Output the (X, Y) coordinate of the center of the cell containing the given text.  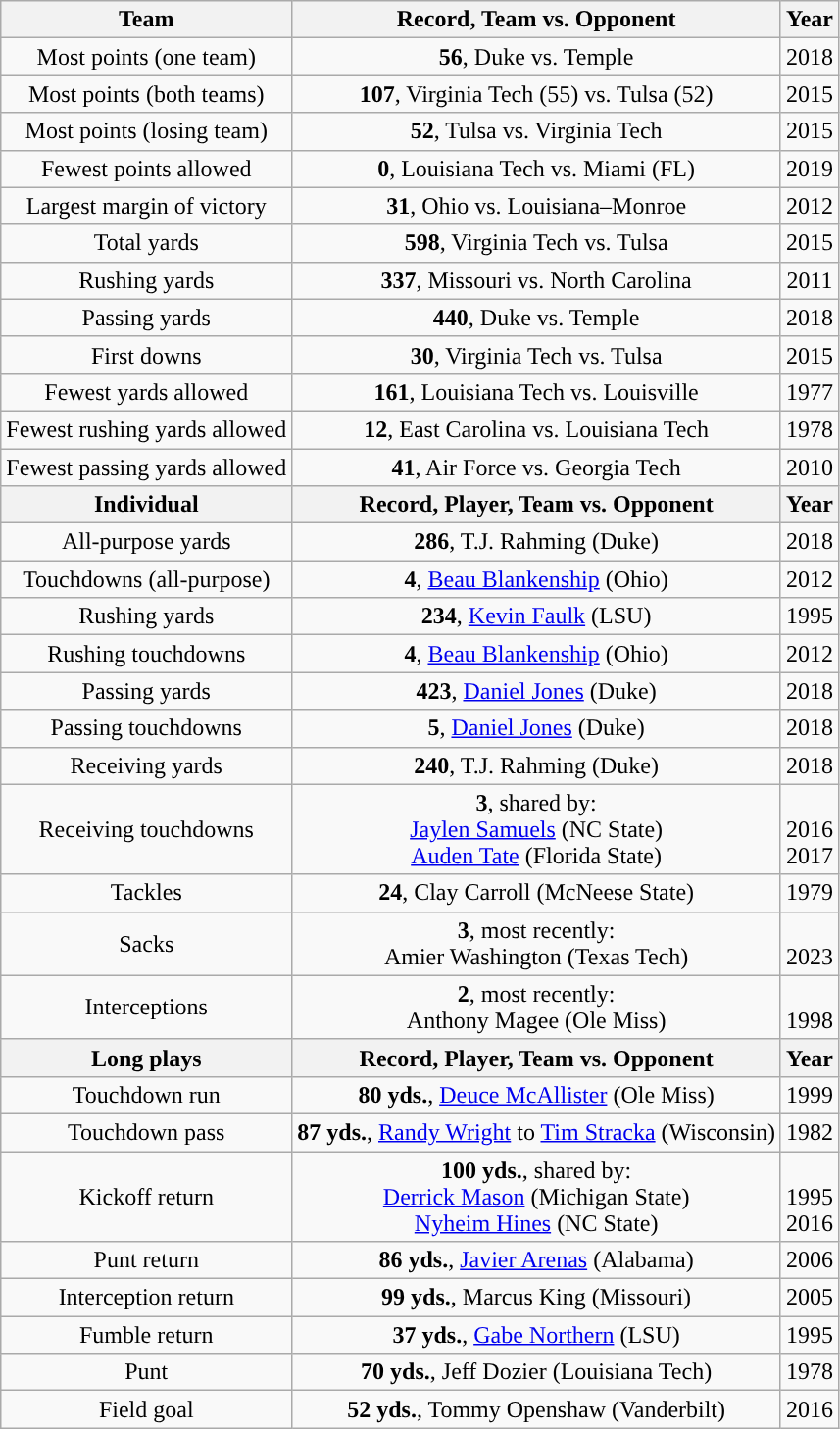
3, shared by:Jaylen Samuels (NC State)Auden Tate (Florida State) (537, 829)
2019 (810, 169)
Sacks (147, 943)
Field goal (147, 1409)
Kickoff return (147, 1196)
1982 (810, 1132)
2005 (810, 1298)
70 yds., Jeff Dozier (Louisiana Tech) (537, 1372)
Fumble return (147, 1335)
1977 (810, 392)
2016 (810, 1409)
1998 (810, 1008)
100 yds., shared by:Derrick Mason (Michigan State)Nyheim Hines (NC State) (537, 1196)
Tackles (147, 893)
52 yds., Tommy Openshaw (Vanderbilt) (537, 1409)
1979 (810, 893)
52, Tulsa vs. Virginia Tech (537, 131)
31, Ohio vs. Louisiana–Monroe (537, 206)
Rushing touchdowns (147, 654)
56, Duke vs. Temple (537, 57)
Most points (one team) (147, 57)
Fewest yards allowed (147, 392)
37 yds., Gabe Northern (LSU) (537, 1335)
5, Daniel Jones (Duke) (537, 728)
Largest margin of victory (147, 206)
Touchdown run (147, 1095)
99 yds., Marcus King (Missouri) (537, 1298)
Punt return (147, 1260)
Interceptions (147, 1008)
Interception return (147, 1298)
30, Virginia Tech vs. Tulsa (537, 355)
20162017 (810, 829)
24, Clay Carroll (McNeese State) (537, 893)
87 yds., Randy Wright to Tim Stracka (Wisconsin) (537, 1132)
Team (147, 20)
Passing touchdowns (147, 728)
Record, Team vs. Opponent (537, 20)
1999 (810, 1095)
337, Missouri vs. North Carolina (537, 280)
Individual (147, 505)
Total yards (147, 243)
234, Kevin Faulk (LSU) (537, 616)
All-purpose yards (147, 542)
598, Virginia Tech vs. Tulsa (537, 243)
Punt (147, 1372)
107, Virginia Tech (55) vs. Tulsa (52) (537, 94)
2006 (810, 1260)
161, Louisiana Tech vs. Louisville (537, 392)
Long plays (147, 1058)
Most points (losing team) (147, 131)
12, East Carolina vs. Louisiana Tech (537, 429)
Fewest rushing yards allowed (147, 429)
86 yds., Javier Arenas (Alabama) (537, 1260)
Fewest passing yards allowed (147, 468)
440, Duke vs. Temple (537, 318)
0, Louisiana Tech vs. Miami (FL) (537, 169)
Receiving touchdowns (147, 829)
423, Daniel Jones (Duke) (537, 691)
286, T.J. Rahming (Duke) (537, 542)
Touchdown pass (147, 1132)
240, T.J. Rahming (Duke) (537, 765)
2011 (810, 280)
2010 (810, 468)
3, most recently:Amier Washington (Texas Tech) (537, 943)
80 yds., Deuce McAllister (Ole Miss) (537, 1095)
41, Air Force vs. Georgia Tech (537, 468)
Touchdowns (all-purpose) (147, 579)
19952016 (810, 1196)
Fewest points allowed (147, 169)
First downs (147, 355)
Receiving yards (147, 765)
2, most recently:Anthony Magee (Ole Miss) (537, 1008)
2023 (810, 943)
Most points (both teams) (147, 94)
